Scan for the cell matching the given text and deliver its [X, Y] coordinate at center. 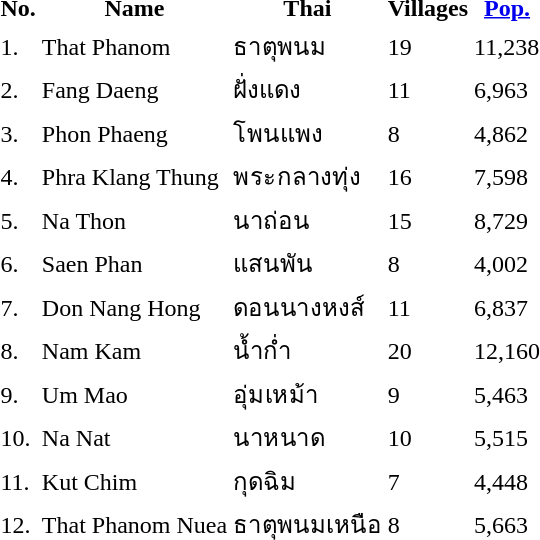
9 [428, 394]
Phra Klang Thung [134, 176]
Na Thon [134, 220]
Na Nat [134, 438]
7 [428, 481]
15 [428, 220]
พระกลางทุ่ง [308, 176]
น้ำก่ำ [308, 350]
Don Nang Hong [134, 307]
Saen Phan [134, 264]
Phon Phaeng [134, 133]
นาถ่อน [308, 220]
That Phanom [134, 46]
กุดฉิม [308, 481]
20 [428, 350]
อุ่มเหม้า [308, 394]
10 [428, 438]
Fang Daeng [134, 90]
Nam Kam [134, 350]
19 [428, 46]
ดอนนางหงส์ [308, 307]
แสนพัน [308, 264]
Kut Chim [134, 481]
โพนแพง [308, 133]
นาหนาด [308, 438]
ฝั่งแดง [308, 90]
ธาตุพนม [308, 46]
Um Mao [134, 394]
16 [428, 176]
